Output the [x, y] coordinate of the center of the cell containing the given text.  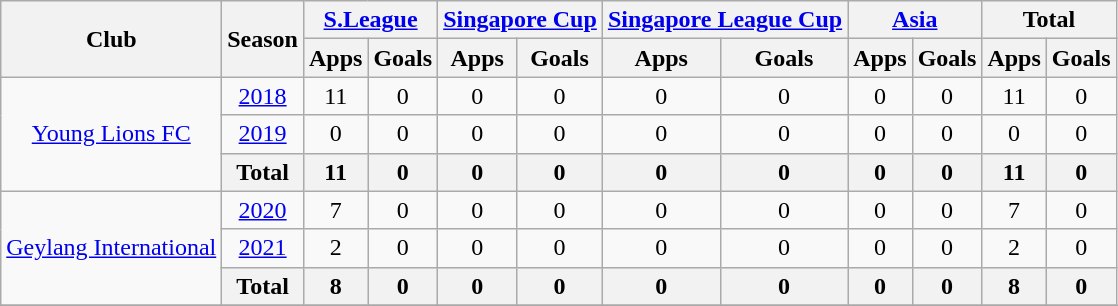
Geylang International [112, 248]
Young Lions FC [112, 134]
Asia [915, 20]
2021 [263, 248]
2020 [263, 210]
Club [112, 39]
Season [263, 39]
Singapore Cup [520, 20]
2019 [263, 134]
S.League [370, 20]
2018 [263, 96]
Singapore League Cup [724, 20]
